Return the [x, y] coordinate for the center point of the cell that contains the specified text.  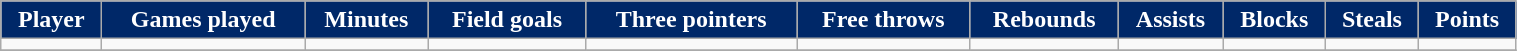
Field goals [507, 20]
Assists [1170, 20]
Three pointers [692, 20]
Points [1467, 20]
Blocks [1274, 20]
Games played [204, 20]
Minutes [366, 20]
Steals [1372, 20]
Rebounds [1044, 20]
Player [52, 20]
Free throws [883, 20]
